Capture the cell that displays the provided text and extract its (x, y) central coordinate. 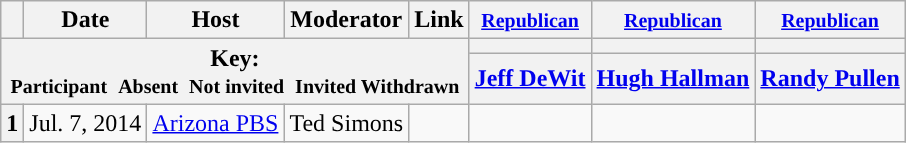
1 (12, 123)
Arizona PBS (216, 123)
Moderator (346, 20)
Date (86, 20)
Hugh Hallman (673, 78)
Link (439, 20)
Jul. 7, 2014 (86, 123)
Host (216, 20)
Jeff DeWit (530, 78)
Ted Simons (346, 123)
Randy Pullen (830, 78)
Key: Participant Absent Not invited Invited Withdrawn (235, 72)
